From the cell containing the given text, extract its center point as [x, y] coordinate. 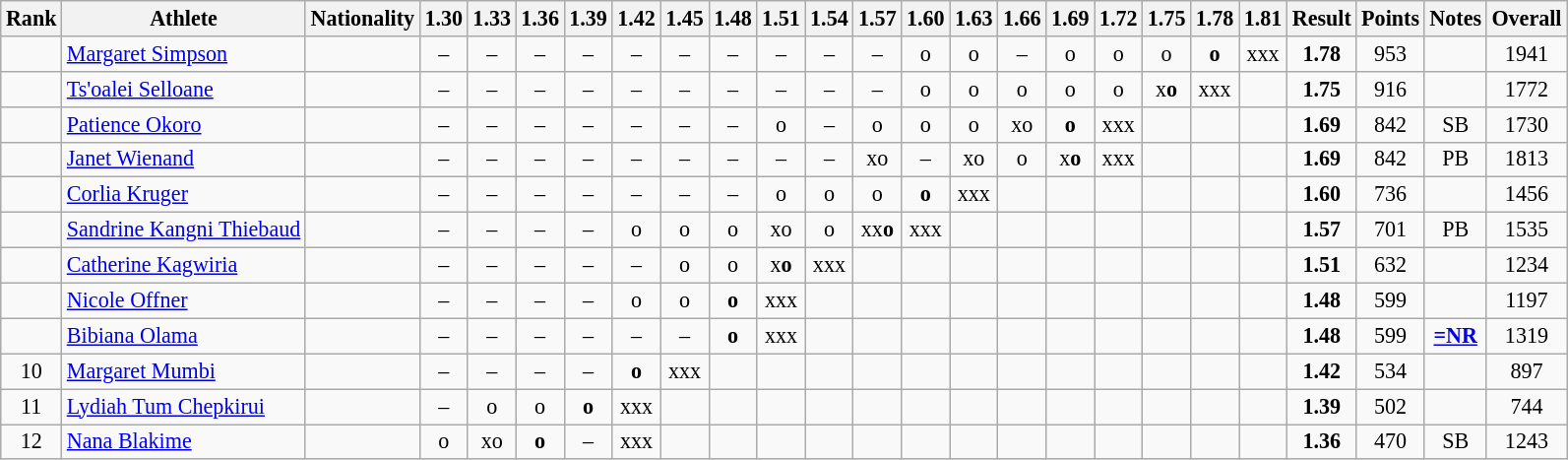
1.30 [443, 18]
Corlia Kruger [184, 195]
1.66 [1022, 18]
502 [1390, 406]
Janet Wienand [184, 160]
Nana Blakime [184, 441]
Lydiah Tum Chepkirui [184, 406]
1941 [1526, 53]
=NR [1455, 336]
1234 [1526, 265]
1772 [1526, 89]
1.45 [685, 18]
1.63 [974, 18]
1535 [1526, 230]
1243 [1526, 441]
Result [1322, 18]
Sandrine Kangni Thiebaud [184, 230]
10 [31, 371]
534 [1390, 371]
Catherine Kagwiria [184, 265]
Patience Okoro [184, 124]
Athlete [184, 18]
Margaret Mumbi [184, 371]
xxo [878, 230]
1319 [1526, 336]
470 [1390, 441]
744 [1526, 406]
11 [31, 406]
897 [1526, 371]
12 [31, 441]
Ts'oalei Selloane [184, 89]
701 [1390, 230]
Overall [1526, 18]
1.81 [1264, 18]
1813 [1526, 160]
Nicole Offner [184, 300]
1456 [1526, 195]
1.72 [1118, 18]
Points [1390, 18]
736 [1390, 195]
Bibiana Olama [184, 336]
1.54 [829, 18]
1197 [1526, 300]
Nationality [362, 18]
916 [1390, 89]
Margaret Simpson [184, 53]
953 [1390, 53]
Notes [1455, 18]
632 [1390, 265]
1.33 [492, 18]
Rank [31, 18]
1730 [1526, 124]
